Search for the cell housing the specified text and yield its [X, Y] center coordinate. 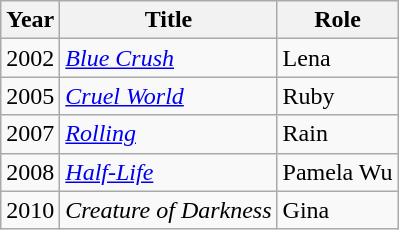
Lena [338, 58]
2007 [30, 134]
2005 [30, 96]
2002 [30, 58]
Rolling [168, 134]
Cruel World [168, 96]
Creature of Darkness [168, 210]
Pamela Wu [338, 172]
Blue Crush [168, 58]
2008 [30, 172]
Year [30, 20]
Ruby [338, 96]
Gina [338, 210]
Half-Life [168, 172]
Title [168, 20]
2010 [30, 210]
Rain [338, 134]
Role [338, 20]
